Identify which cell holds the provided text, then report its (x, y) central coordinate. 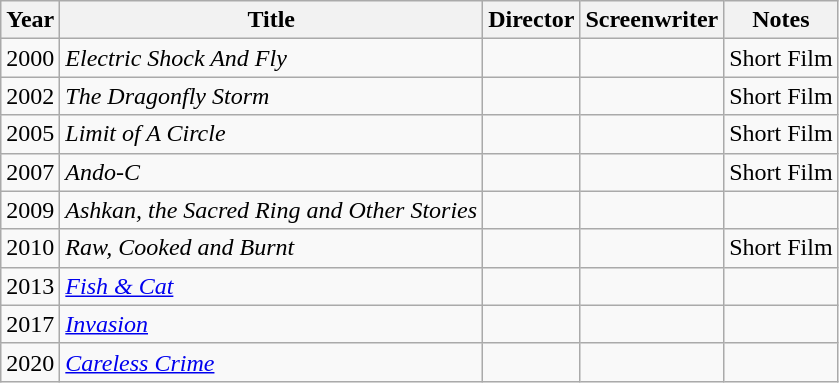
Electric Shock And Fly (272, 58)
Director (532, 20)
2007 (30, 172)
Screenwriter (652, 20)
2000 (30, 58)
Fish & Cat (272, 286)
Invasion (272, 324)
Title (272, 20)
Raw, Cooked and Burnt (272, 248)
2020 (30, 362)
Ando-C (272, 172)
Limit of A Circle (272, 134)
2017 (30, 324)
2010 (30, 248)
The Dragonfly Storm (272, 96)
Year (30, 20)
2005 (30, 134)
2009 (30, 210)
Careless Crime (272, 362)
Notes (781, 20)
Ashkan, the Sacred Ring and Other Stories (272, 210)
2002 (30, 96)
2013 (30, 286)
